Return the [X, Y] coordinate for the center point of the cell that contains the specified text.  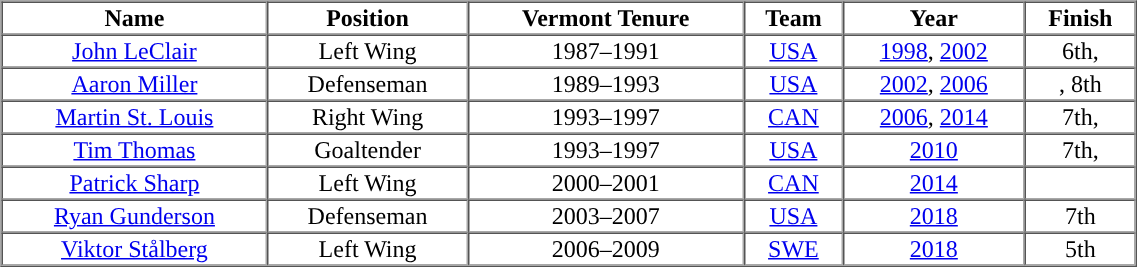
1987–1991 [606, 50]
Goaltender [367, 150]
Year [934, 18]
Position [367, 18]
2003–2007 [606, 216]
Right Wing [367, 116]
Vermont Tenure [606, 18]
2006–2009 [606, 248]
John LeClair [135, 50]
6th, [1081, 50]
Finish [1081, 18]
Patrick Sharp [135, 182]
Martin St. Louis [135, 116]
2000–2001 [606, 182]
5th [1081, 248]
7th [1081, 216]
Tim Thomas [135, 150]
, 8th [1081, 84]
Viktor Stålberg [135, 248]
2010 [934, 150]
2002, 2006 [934, 84]
1998, 2002 [934, 50]
Team [794, 18]
Name [135, 18]
Ryan Gunderson [135, 216]
1989–1993 [606, 84]
2006, 2014 [934, 116]
SWE [794, 248]
2014 [934, 182]
Aaron Miller [135, 84]
